Extract the (X, Y) coordinate from the center of the cell holding the provided text.  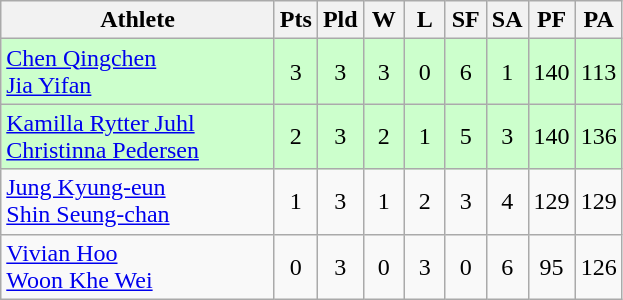
PA (598, 20)
Pts (296, 20)
Chen Qingchen Jia Yifan (138, 72)
L (424, 20)
126 (598, 266)
SA (507, 20)
136 (598, 136)
95 (552, 266)
4 (507, 202)
5 (466, 136)
Pld (340, 20)
W (384, 20)
Kamilla Rytter Juhl Christinna Pedersen (138, 136)
Vivian Hoo Woon Khe Wei (138, 266)
Jung Kyung-eun Shin Seung-chan (138, 202)
PF (552, 20)
Athlete (138, 20)
113 (598, 72)
SF (466, 20)
